Search for the cell housing the specified text and yield its (x, y) center coordinate. 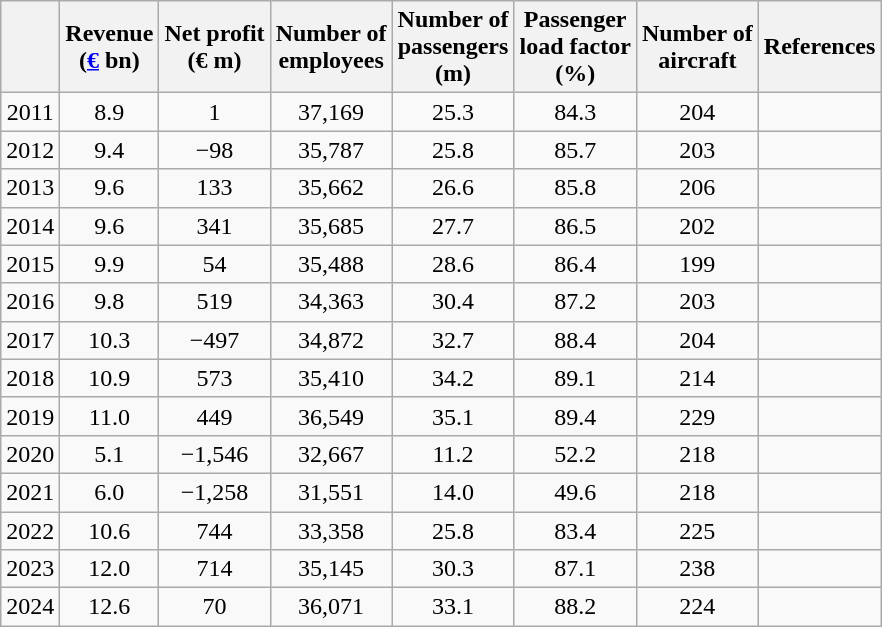
84.3 (575, 112)
2012 (30, 150)
2022 (30, 531)
30.3 (453, 569)
9.4 (110, 150)
9.9 (110, 264)
5.1 (110, 454)
25.3 (453, 112)
2019 (30, 416)
10.9 (110, 378)
229 (697, 416)
12.0 (110, 569)
−497 (214, 340)
−1,258 (214, 492)
32.7 (453, 340)
2023 (30, 569)
89.1 (575, 378)
341 (214, 226)
35,787 (331, 150)
30.4 (453, 302)
519 (214, 302)
10.6 (110, 531)
36,071 (331, 607)
133 (214, 188)
86.4 (575, 264)
35,488 (331, 264)
88.2 (575, 607)
214 (697, 378)
27.7 (453, 226)
85.8 (575, 188)
Number ofemployees (331, 47)
34,872 (331, 340)
206 (697, 188)
87.1 (575, 569)
70 (214, 607)
36,549 (331, 416)
2017 (30, 340)
32,667 (331, 454)
449 (214, 416)
2014 (30, 226)
34.2 (453, 378)
88.4 (575, 340)
714 (214, 569)
Net profit(€ m) (214, 47)
83.4 (575, 531)
11.0 (110, 416)
202 (697, 226)
26.6 (453, 188)
33,358 (331, 531)
2021 (30, 492)
10.3 (110, 340)
12.6 (110, 607)
Number ofpassengers(m) (453, 47)
37,169 (331, 112)
2013 (30, 188)
14.0 (453, 492)
28.6 (453, 264)
35.1 (453, 416)
35,685 (331, 226)
2015 (30, 264)
52.2 (575, 454)
−98 (214, 150)
2018 (30, 378)
199 (697, 264)
31,551 (331, 492)
11.2 (453, 454)
85.7 (575, 150)
References (820, 47)
Revenue(€ bn) (110, 47)
Number ofaircraft (697, 47)
35,662 (331, 188)
6.0 (110, 492)
89.4 (575, 416)
87.2 (575, 302)
8.9 (110, 112)
9.8 (110, 302)
2020 (30, 454)
49.6 (575, 492)
34,363 (331, 302)
2024 (30, 607)
35,145 (331, 569)
744 (214, 531)
2016 (30, 302)
1 (214, 112)
224 (697, 607)
33.1 (453, 607)
238 (697, 569)
86.5 (575, 226)
225 (697, 531)
−1,546 (214, 454)
54 (214, 264)
2011 (30, 112)
Passengerload factor(%) (575, 47)
35,410 (331, 378)
573 (214, 378)
